Find where the given text appears and provide that cell's center as (x, y) coordinate. 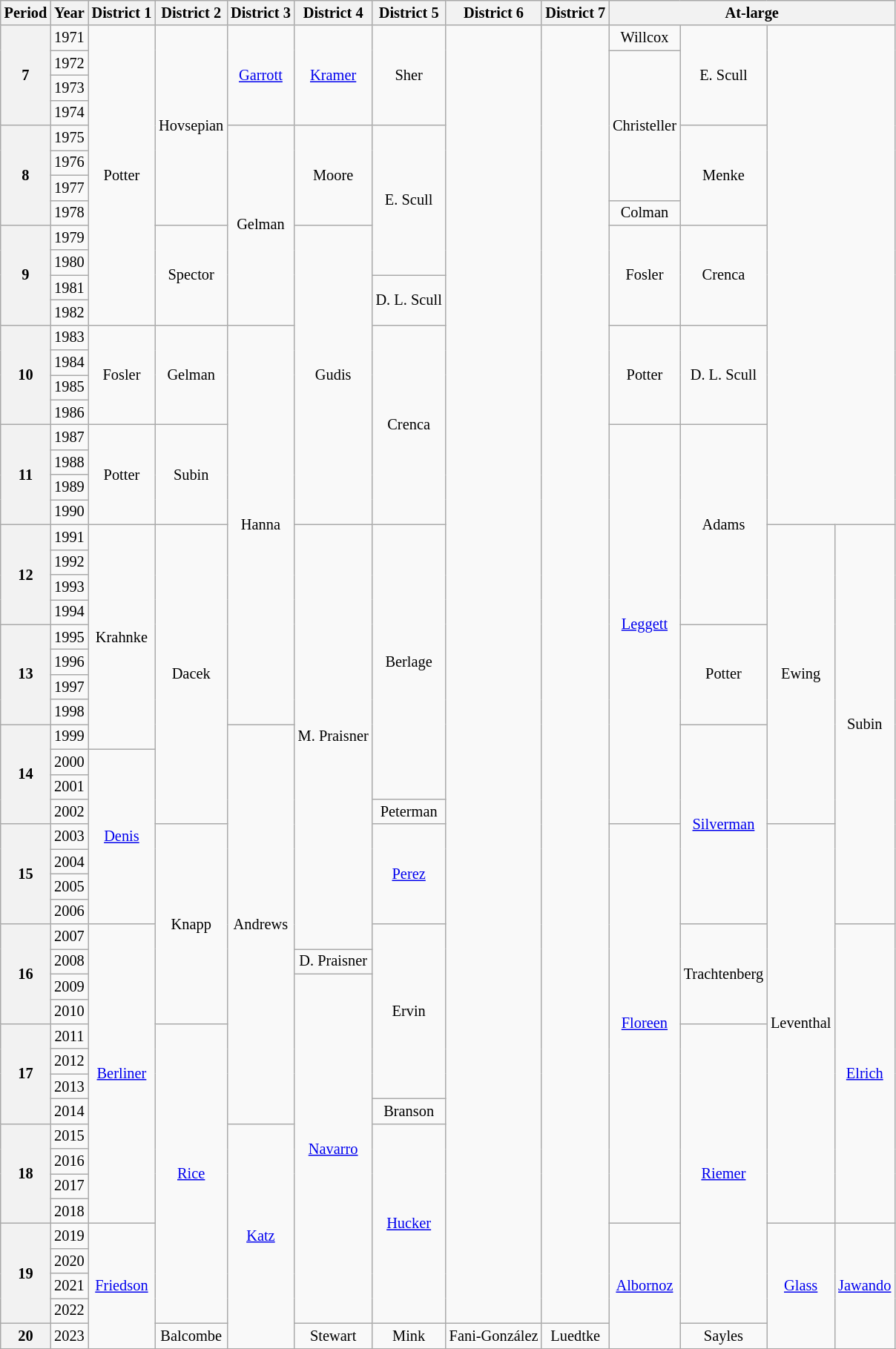
Mink (409, 1336)
Navarro (334, 1148)
1991 (69, 537)
Hovsepian (191, 125)
2019 (69, 1236)
Friedson (122, 1286)
1996 (69, 662)
Elrich (865, 1074)
14 (25, 774)
Stewart (334, 1336)
20 (25, 1336)
Sher (409, 76)
1993 (69, 587)
At-large (752, 13)
2005 (69, 886)
Leggett (645, 624)
1973 (69, 88)
Katz (261, 1236)
2021 (69, 1286)
1979 (69, 237)
2022 (69, 1310)
Jawando (865, 1286)
2000 (69, 762)
17 (25, 1074)
Branson (409, 1111)
District 2 (191, 13)
1988 (69, 462)
9 (25, 274)
Berlage (409, 662)
1990 (69, 512)
2010 (69, 1012)
District 3 (261, 13)
1986 (69, 412)
Hanna (261, 524)
Adams (724, 524)
1982 (69, 312)
Perez (409, 874)
Kramer (334, 76)
Leventhal (801, 1023)
Glass (801, 1286)
Albornoz (645, 1286)
Fani-González (494, 1336)
2020 (69, 1261)
1983 (69, 337)
D. Praisner (334, 961)
16 (25, 974)
2011 (69, 1036)
Ervin (409, 1012)
2015 (69, 1136)
1995 (69, 637)
Garrott (261, 76)
2016 (69, 1161)
Luedtke (576, 1336)
M. Praisner (334, 736)
Spector (191, 274)
Moore (334, 175)
Berliner (122, 1074)
Rice (191, 1173)
Ewing (801, 674)
7 (25, 76)
Sayles (724, 1336)
Dacek (191, 674)
1998 (69, 712)
Knapp (191, 924)
Willcox (645, 38)
Denis (122, 837)
1981 (69, 288)
Riemer (724, 1173)
2002 (69, 811)
District 1 (122, 13)
2018 (69, 1211)
Hucker (409, 1224)
1985 (69, 387)
Trachtenberg (724, 974)
1978 (69, 213)
Period (25, 13)
2012 (69, 1061)
2023 (69, 1336)
Christeller (645, 125)
Krahnke (122, 636)
13 (25, 675)
2006 (69, 911)
2007 (69, 937)
1976 (69, 162)
Andrews (261, 923)
2004 (69, 862)
11 (25, 475)
2014 (69, 1111)
District 6 (494, 13)
1999 (69, 736)
Colman (645, 213)
2009 (69, 986)
Gudis (334, 375)
1971 (69, 38)
District 5 (409, 13)
1994 (69, 612)
2008 (69, 961)
District 4 (334, 13)
1972 (69, 63)
District 7 (576, 13)
1992 (69, 562)
2013 (69, 1086)
8 (25, 175)
1997 (69, 687)
18 (25, 1173)
1984 (69, 363)
1974 (69, 113)
19 (25, 1274)
Silverman (724, 823)
Menke (724, 175)
Balcombe (191, 1336)
2001 (69, 787)
Peterman (409, 811)
2003 (69, 837)
1980 (69, 263)
2017 (69, 1186)
1975 (69, 138)
10 (25, 375)
Floreen (645, 1023)
15 (25, 874)
1989 (69, 487)
1987 (69, 437)
1977 (69, 188)
12 (25, 574)
Year (69, 13)
